Return (X, Y) of the center of cell containing provided text 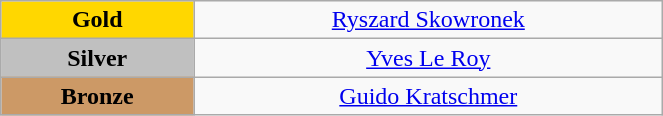
Silver (98, 58)
Yves Le Roy (428, 58)
Guido Kratschmer (428, 96)
Ryszard Skowronek (428, 20)
Bronze (98, 96)
Gold (98, 20)
